Search for the cell housing the specified text and yield its [X, Y] center coordinate. 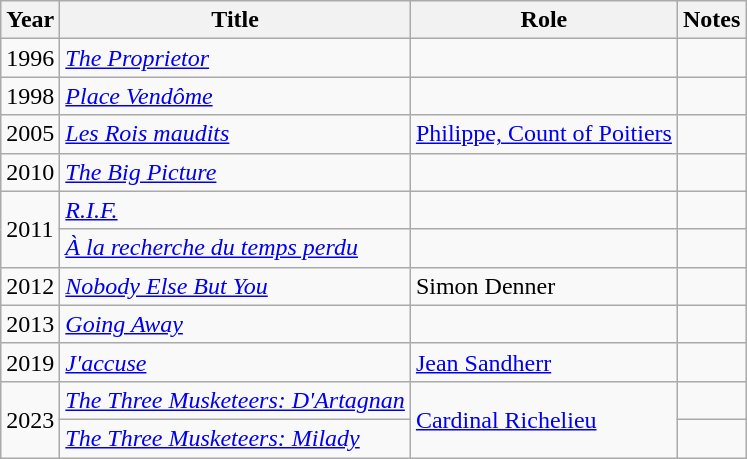
2010 [30, 172]
2005 [30, 134]
Year [30, 20]
1996 [30, 58]
R.I.F. [236, 210]
Nobody Else But You [236, 286]
Les Rois maudits [236, 134]
Going Away [236, 324]
Cardinal Richelieu [544, 419]
J'accuse [236, 362]
2023 [30, 419]
Place Vendôme [236, 96]
À la recherche du temps perdu [236, 248]
2019 [30, 362]
2012 [30, 286]
2013 [30, 324]
Philippe, Count of Poitiers [544, 134]
1998 [30, 96]
The Proprietor [236, 58]
Title [236, 20]
Role [544, 20]
The Three Musketeers: Milady [236, 438]
The Big Picture [236, 172]
Simon Denner [544, 286]
The Three Musketeers: D'Artagnan [236, 400]
2011 [30, 229]
Notes [711, 20]
Jean Sandherr [544, 362]
